From the cell containing the given text, extract its center point as (x, y) coordinate. 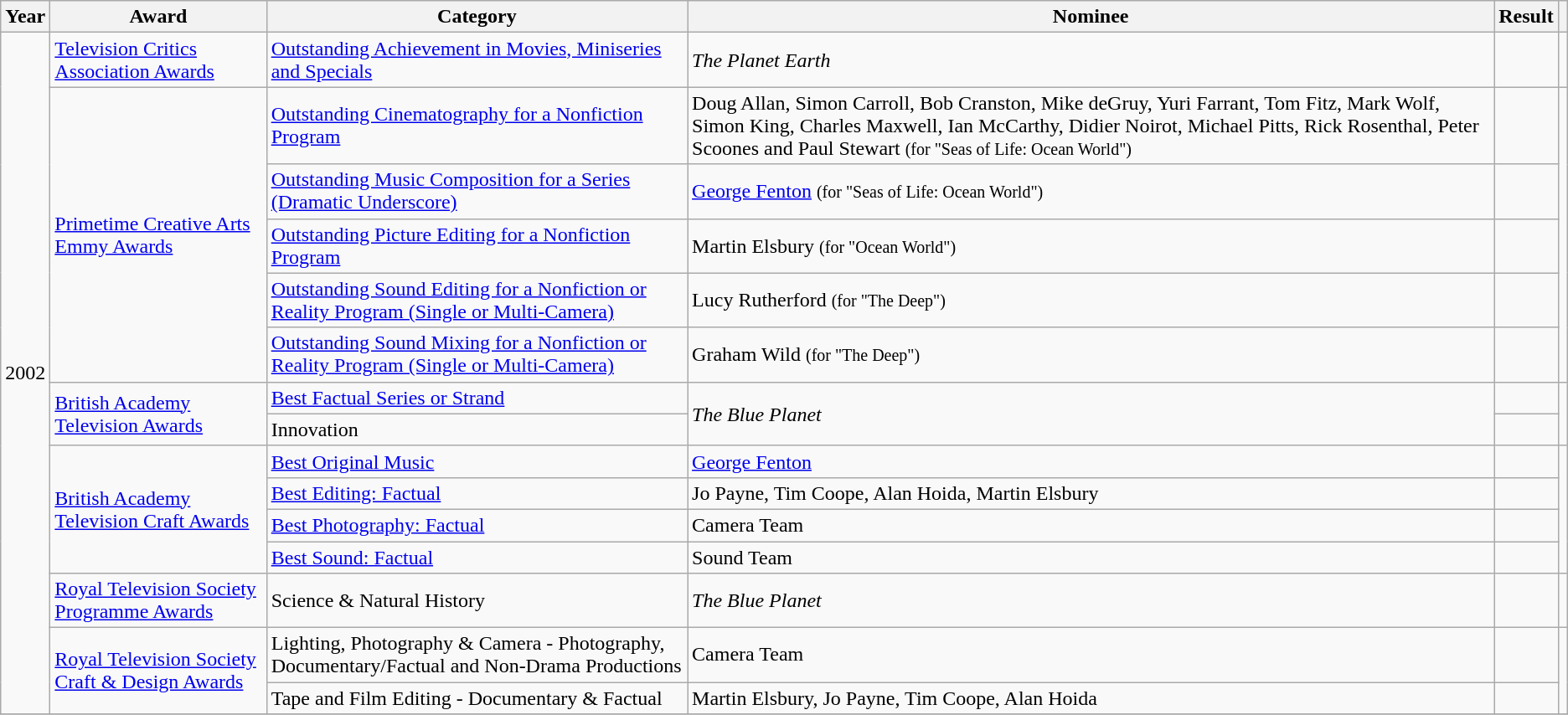
Graham Wild (for "The Deep") (1091, 355)
Best Editing: Factual (477, 493)
Result (1526, 17)
Best Photography: Factual (477, 525)
Outstanding Sound Mixing for a Nonfiction or Reality Program (Single or Multi-Camera) (477, 355)
Outstanding Achievement in Movies, Miniseries and Specials (477, 60)
The Planet Earth (1091, 60)
Lucy Rutherford (for "The Deep") (1091, 300)
Nominee (1091, 17)
Best Original Music (477, 461)
George Fenton (for "Seas of Life: Ocean World") (1091, 191)
British Academy Television Craft Awards (158, 509)
Primetime Creative Arts Emmy Awards (158, 234)
Year (25, 17)
Award (158, 17)
Outstanding Music Composition for a Series (Dramatic Underscore) (477, 191)
Tape and Film Editing - Documentary & Factual (477, 698)
Innovation (477, 430)
Jo Payne, Tim Coope, Alan Hoida, Martin Elsbury (1091, 493)
Category (477, 17)
George Fenton (1091, 461)
British Academy Television Awards (158, 414)
Sound Team (1091, 557)
Outstanding Picture Editing for a Nonfiction Program (477, 246)
Martin Elsbury (for "Ocean World") (1091, 246)
Television Critics Association Awards (158, 60)
2002 (25, 373)
Outstanding Sound Editing for a Nonfiction or Reality Program (Single or Multi-Camera) (477, 300)
Best Factual Series or Strand (477, 398)
Royal Television Society Programme Awards (158, 601)
Royal Television Society Craft & Design Awards (158, 671)
Martin Elsbury, Jo Payne, Tim Coope, Alan Hoida (1091, 698)
Outstanding Cinematography for a Nonfiction Program (477, 126)
Science & Natural History (477, 601)
Lighting, Photography & Camera - Photography, Documentary/Factual and Non-Drama Productions (477, 655)
Best Sound: Factual (477, 557)
